Output the (X, Y) coordinate of the center of the cell containing the given text.  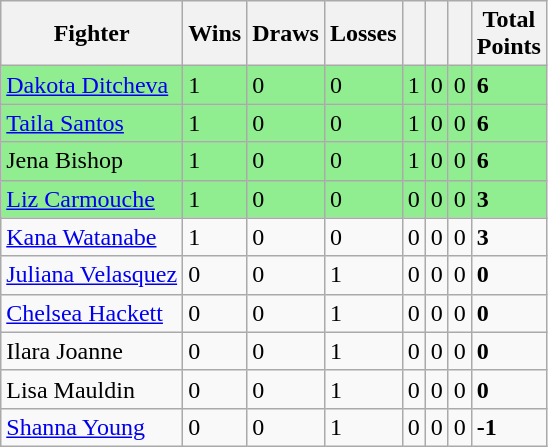
Fighter (92, 34)
Liz Carmouche (92, 199)
Wins (215, 34)
Ilara Joanne (92, 351)
Kana Watanabe (92, 237)
Draws (286, 34)
Chelsea Hackett (92, 313)
Dakota Ditcheva (92, 85)
Lisa Mauldin (92, 389)
Total Points (508, 34)
Shanna Young (92, 427)
Juliana Velasquez (92, 275)
Jena Bishop (92, 161)
Taila Santos (92, 123)
-1 (508, 427)
Losses (363, 34)
